Provide the [X, Y] coordinate of the cell's center where the given text is located.  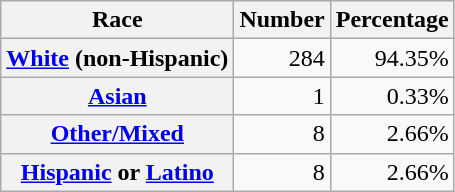
1 [282, 96]
Race [118, 20]
Percentage [392, 20]
0.33% [392, 96]
284 [282, 58]
Other/Mixed [118, 134]
Asian [118, 96]
94.35% [392, 58]
Hispanic or Latino [118, 172]
Number [282, 20]
White (non-Hispanic) [118, 58]
